Output the (X, Y) coordinate of the center of the cell containing the given text.  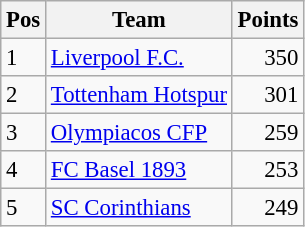
5 (24, 208)
Points (268, 20)
3 (24, 133)
1 (24, 58)
Liverpool F.C. (140, 58)
SC Corinthians (140, 208)
Tottenham Hotspur (140, 95)
FC Basel 1893 (140, 170)
Olympiacos CFP (140, 133)
301 (268, 95)
4 (24, 170)
Team (140, 20)
253 (268, 170)
249 (268, 208)
350 (268, 58)
2 (24, 95)
259 (268, 133)
Pos (24, 20)
